Scan for the cell matching the given text and deliver its [x, y] coordinate at center. 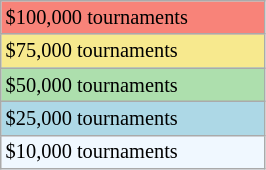
$75,000 tournaments [133, 51]
$100,000 tournaments [133, 17]
$25,000 tournaments [133, 118]
$10,000 tournaments [133, 152]
$50,000 tournaments [133, 85]
